Find where the given text appears and provide that cell's center as [X, Y] coordinate. 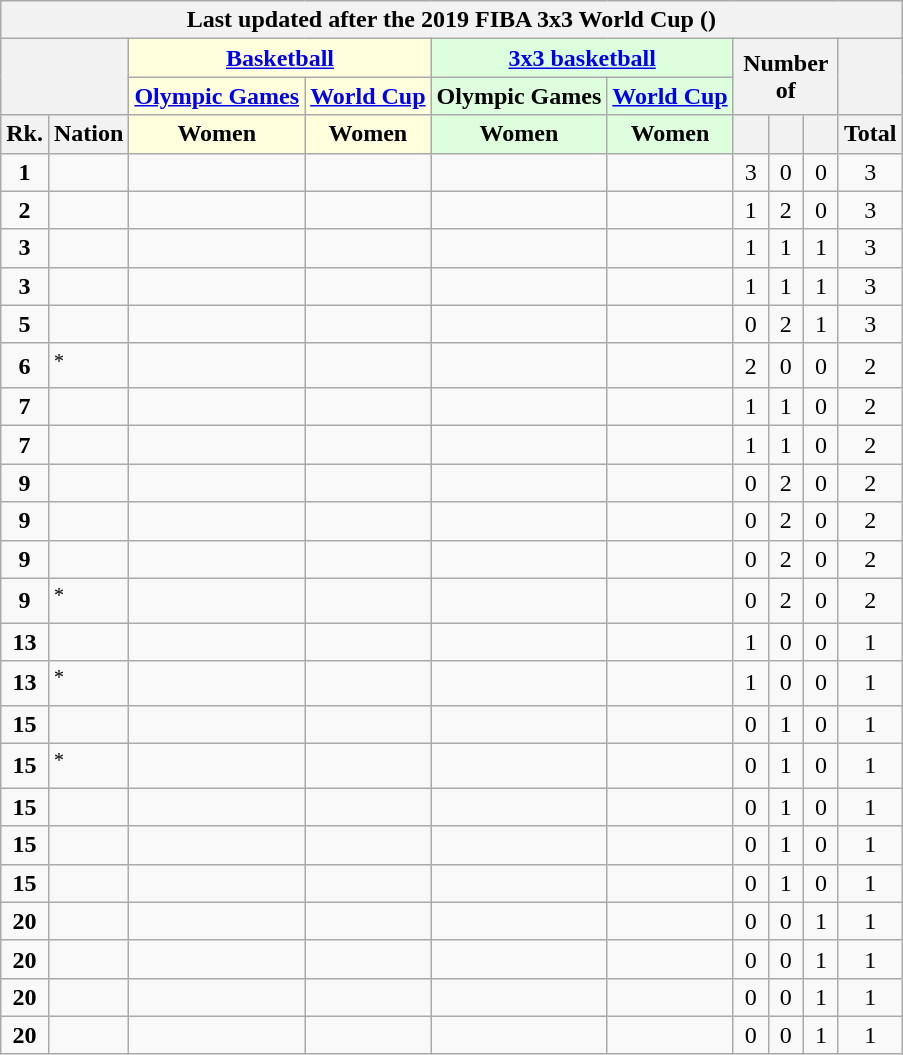
Basketball [280, 58]
3x3 basketball [582, 58]
Total [870, 134]
Nation [88, 134]
Last updated after the 2019 FIBA 3x3 World Cup () [452, 20]
6 [25, 366]
Rk. [25, 134]
Number of [786, 77]
5 [25, 324]
